Provide the [x, y] coordinate of the cell's center where the given text is located.  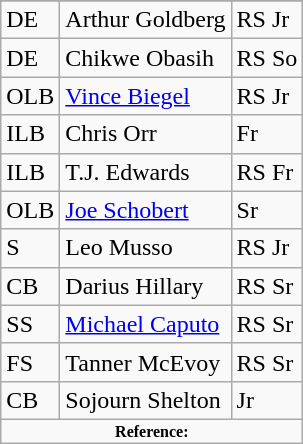
Vince Biegel [146, 96]
Arthur Goldberg [146, 20]
Reference: [152, 431]
Fr [267, 134]
Leo Musso [146, 248]
Sr [267, 210]
SS [30, 324]
Sojourn Shelton [146, 400]
Joe Schobert [146, 210]
Tanner McEvoy [146, 362]
FS [30, 362]
RS So [267, 58]
Chris Orr [146, 134]
Michael Caputo [146, 324]
RS Fr [267, 172]
Jr [267, 400]
T.J. Edwards [146, 172]
Chikwe Obasih [146, 58]
S [30, 248]
Darius Hillary [146, 286]
